Detect which cell encompasses the target text, then output its (X, Y) center coordinate. 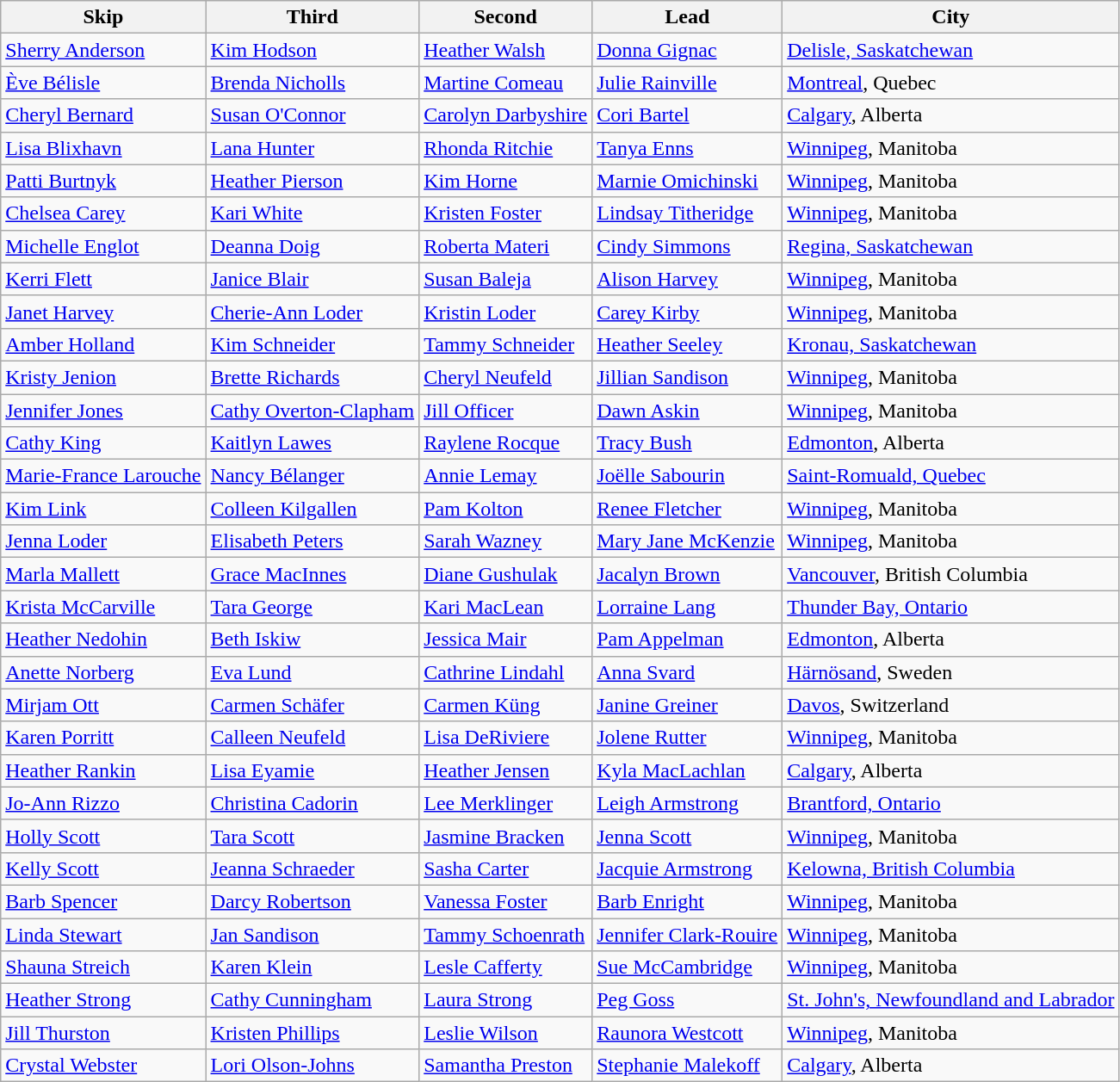
Vancouver, British Columbia (950, 574)
Jacquie Armstrong (687, 869)
Kaitlyn Lawes (312, 443)
Krista McCarville (103, 607)
Jenna Loder (103, 541)
Sasha Carter (506, 869)
Karen Porritt (103, 738)
Anette Norberg (103, 672)
Cathy Cunningham (312, 1000)
Marie-France Larouche (103, 476)
Darcy Robertson (312, 901)
Heather Rankin (103, 770)
Heather Nedohin (103, 640)
Davos, Switzerland (950, 705)
St. John's, Newfoundland and Labrador (950, 1000)
Brantford, Ontario (950, 803)
Brette Richards (312, 377)
Renee Fletcher (687, 509)
Jan Sandison (312, 934)
Kim Horne (506, 181)
Brenda Nicholls (312, 83)
Jeanna Schraeder (312, 869)
Sherry Anderson (103, 50)
Martine Comeau (506, 83)
Grace MacInnes (312, 574)
Jessica Mair (506, 640)
Delisle, Saskatchewan (950, 50)
Kyla MacLachlan (687, 770)
Tammy Schoenrath (506, 934)
Laura Strong (506, 1000)
Heather Walsh (506, 50)
Heather Seeley (687, 344)
Heather Strong (103, 1000)
Eva Lund (312, 672)
Jasmine Bracken (506, 836)
Barb Spencer (103, 901)
Kerri Flett (103, 279)
Deanna Doig (312, 246)
Shauna Streich (103, 968)
Saint-Romuald, Quebec (950, 476)
Christina Cadorin (312, 803)
Leigh Armstrong (687, 803)
Lori Olson-Johns (312, 1066)
Patti Burtnyk (103, 181)
Joëlle Sabourin (687, 476)
Mary Jane McKenzie (687, 541)
Nancy Bélanger (312, 476)
Susan Baleja (506, 279)
Sarah Wazney (506, 541)
Cindy Simmons (687, 246)
Carmen Küng (506, 705)
Amber Holland (103, 344)
Carolyn Darbyshire (506, 115)
Anna Svard (687, 672)
Kelly Scott (103, 869)
Stephanie Malekoff (687, 1066)
Cathrine Lindahl (506, 672)
Kristy Jenion (103, 377)
Chelsea Carey (103, 213)
Heather Pierson (312, 181)
Susan O'Connor (312, 115)
Second (506, 17)
Montreal, Quebec (950, 83)
City (950, 17)
Crystal Webster (103, 1066)
Cathy King (103, 443)
Jillian Sandison (687, 377)
Cheryl Neufeld (506, 377)
Tammy Schneider (506, 344)
Kristen Phillips (312, 1033)
Kari White (312, 213)
Cheryl Bernard (103, 115)
Ève Bélisle (103, 83)
Linda Stewart (103, 934)
Donna Gignac (687, 50)
Vanessa Foster (506, 901)
Lead (687, 17)
Jolene Rutter (687, 738)
Annie Lemay (506, 476)
Pam Appelman (687, 640)
Julie Rainville (687, 83)
Calleen Neufeld (312, 738)
Marla Mallett (103, 574)
Lee Merklinger (506, 803)
Third (312, 17)
Tara George (312, 607)
Tracy Bush (687, 443)
Rhonda Ritchie (506, 148)
Jennifer Clark-Rouire (687, 934)
Raylene Rocque (506, 443)
Carmen Schäfer (312, 705)
Barb Enright (687, 901)
Cherie-Ann Loder (312, 312)
Jill Thurston (103, 1033)
Roberta Materi (506, 246)
Janine Greiner (687, 705)
Tara Scott (312, 836)
Pam Kolton (506, 509)
Tanya Enns (687, 148)
Leslie Wilson (506, 1033)
Janet Harvey (103, 312)
Lisa Blixhavn (103, 148)
Jennifer Jones (103, 411)
Jill Officer (506, 411)
Sue McCambridge (687, 968)
Kristin Loder (506, 312)
Holly Scott (103, 836)
Jacalyn Brown (687, 574)
Jenna Scott (687, 836)
Lesle Cafferty (506, 968)
Kari MacLean (506, 607)
Kim Schneider (312, 344)
Härnösand, Sweden (950, 672)
Lana Hunter (312, 148)
Kelowna, British Columbia (950, 869)
Marnie Omichinski (687, 181)
Lisa DeRiviere (506, 738)
Lorraine Lang (687, 607)
Michelle Englot (103, 246)
Kristen Foster (506, 213)
Alison Harvey (687, 279)
Thunder Bay, Ontario (950, 607)
Diane Gushulak (506, 574)
Carey Kirby (687, 312)
Jo-Ann Rizzo (103, 803)
Lindsay Titheridge (687, 213)
Colleen Kilgallen (312, 509)
Janice Blair (312, 279)
Cathy Overton-Clapham (312, 411)
Cori Bartel (687, 115)
Kronau, Saskatchewan (950, 344)
Heather Jensen (506, 770)
Dawn Askin (687, 411)
Samantha Preston (506, 1066)
Karen Klein (312, 968)
Mirjam Ott (103, 705)
Kim Hodson (312, 50)
Lisa Eyamie (312, 770)
Elisabeth Peters (312, 541)
Kim Link (103, 509)
Regina, Saskatchewan (950, 246)
Skip (103, 17)
Beth Iskiw (312, 640)
Raunora Westcott (687, 1033)
Peg Goss (687, 1000)
